Scan for the cell matching the given text and deliver its (x, y) coordinate at center. 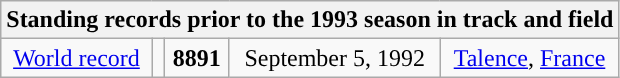
September 5, 1992 (334, 58)
8891 (196, 58)
Standing records prior to the 1993 season in track and field (310, 20)
Talence, France (530, 58)
World record (76, 58)
